Scan for the cell matching the given text and deliver its (X, Y) coordinate at center. 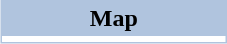
Map (114, 18)
